From the cell containing the given text, extract its center point as [x, y] coordinate. 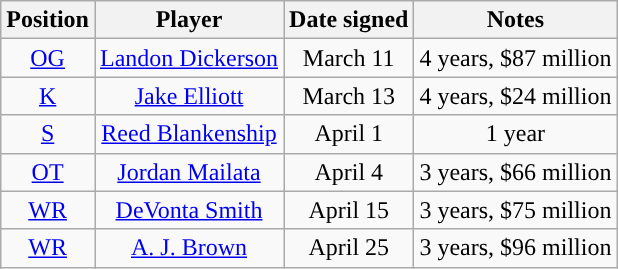
Landon Dickerson [188, 58]
1 year [516, 134]
Player [188, 20]
A. J. Brown [188, 248]
April 25 [349, 248]
3 years, $66 million [516, 172]
Position [48, 20]
OG [48, 58]
Notes [516, 20]
K [48, 96]
3 years, $96 million [516, 248]
Date signed [349, 20]
OT [48, 172]
April 4 [349, 172]
Jordan Mailata [188, 172]
March 13 [349, 96]
April 15 [349, 210]
April 1 [349, 134]
S [48, 134]
3 years, $75 million [516, 210]
4 years, $24 million [516, 96]
DeVonta Smith [188, 210]
Reed Blankenship [188, 134]
Jake Elliott [188, 96]
4 years, $87 million [516, 58]
March 11 [349, 58]
